Scan for the cell matching the given text and deliver its (X, Y) coordinate at center. 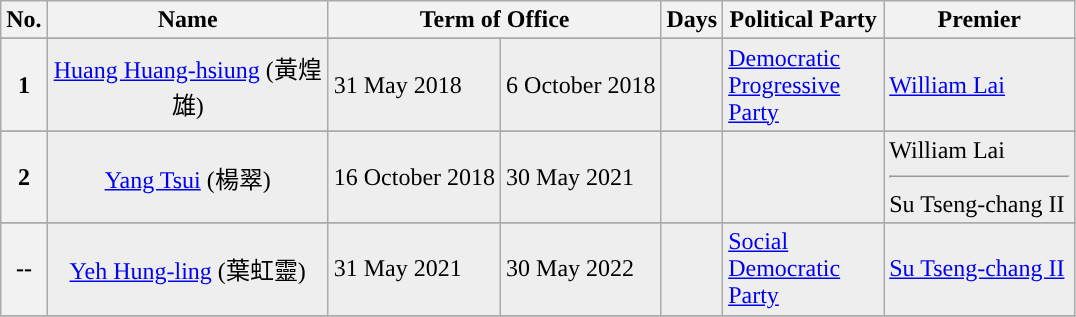
Yang Tsui (楊翠) (188, 177)
6 October 2018 (581, 85)
Yeh Hung-ling (葉虹靈) (188, 269)
31 May 2018 (414, 85)
Su Tseng-chang II (980, 269)
Term of Office (494, 20)
31 May 2021 (414, 269)
Democratic Progressive Party (804, 85)
Political Party (804, 20)
Name (188, 20)
-- (24, 269)
Social Democratic Party (804, 269)
30 May 2021 (581, 177)
Premier (980, 20)
2 (24, 177)
16 October 2018 (414, 177)
William LaiSu Tseng-chang II (980, 177)
Days (692, 20)
No. (24, 20)
William Lai (980, 85)
30 May 2022 (581, 269)
1 (24, 85)
Huang Huang-hsiung (黃煌雄) (188, 85)
